Determine the (X, Y) coordinate at the center of the cell enclosing the given text.  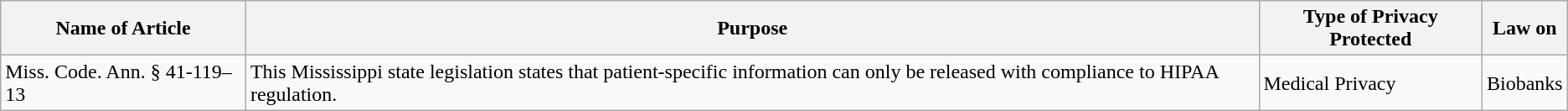
Name of Article (124, 29)
Type of Privacy Protected (1370, 29)
Purpose (752, 29)
Miss. Code. Ann. § 41-119–13 (124, 82)
Medical Privacy (1370, 82)
Biobanks (1524, 82)
This Mississippi state legislation states that patient-specific information can only be released with compliance to HIPAA regulation. (752, 82)
Law on (1524, 29)
